Return (x, y) of the center of cell containing provided text 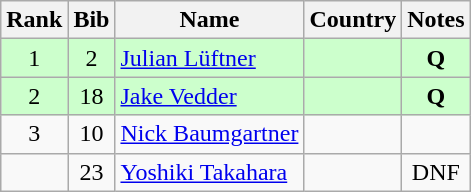
Bib (92, 20)
Yoshiki Takahara (210, 172)
Julian Lüftner (210, 58)
Jake Vedder (210, 96)
3 (34, 134)
DNF (436, 172)
Name (210, 20)
1 (34, 58)
Notes (436, 20)
23 (92, 172)
Rank (34, 20)
10 (92, 134)
Country (353, 20)
Nick Baumgartner (210, 134)
18 (92, 96)
